Determine the [X, Y] coordinate at the center of the cell enclosing the given text.  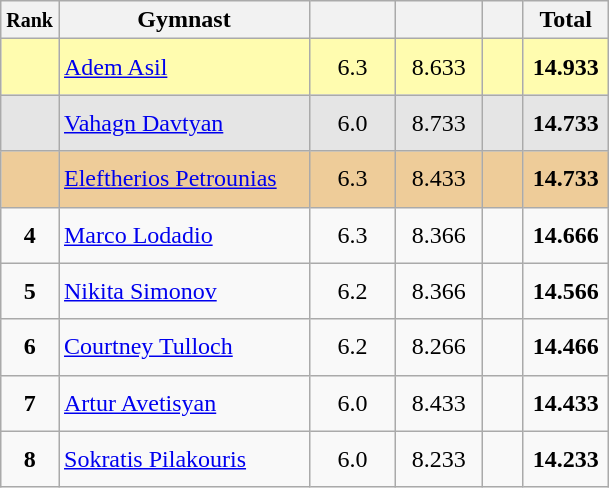
Rank [30, 20]
Courtney Tulloch [184, 347]
Vahagn Davtyan [184, 123]
Eleftherios Petrounias [184, 179]
14.566 [566, 291]
14.466 [566, 347]
Sokratis Pilakouris [184, 459]
14.933 [566, 67]
Nikita Simonov [184, 291]
8.633 [439, 67]
8.266 [439, 347]
Total [566, 20]
8.233 [439, 459]
5 [30, 291]
14.433 [566, 403]
Marco Lodadio [184, 235]
8 [30, 459]
Adem Asil [184, 67]
Artur Avetisyan [184, 403]
6 [30, 347]
4 [30, 235]
Gymnast [184, 20]
14.233 [566, 459]
7 [30, 403]
8.733 [439, 123]
14.666 [566, 235]
